Return the (X, Y) coordinate for the center point of the cell that contains the specified text.  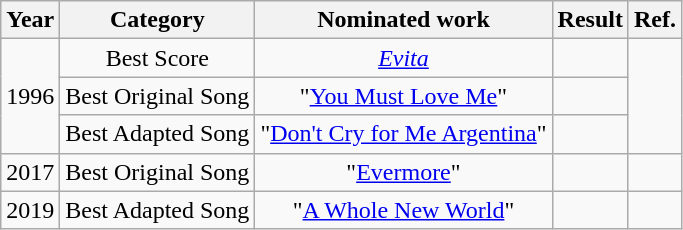
"Evermore" (404, 172)
"A Whole New World" (404, 210)
Evita (404, 58)
1996 (30, 96)
2017 (30, 172)
Best Score (158, 58)
Category (158, 20)
"Don't Cry for Me Argentina" (404, 134)
Year (30, 20)
Result (590, 20)
2019 (30, 210)
Ref. (654, 20)
Nominated work (404, 20)
"You Must Love Me" (404, 96)
